Detect which cell encompasses the target text, then output its (X, Y) center coordinate. 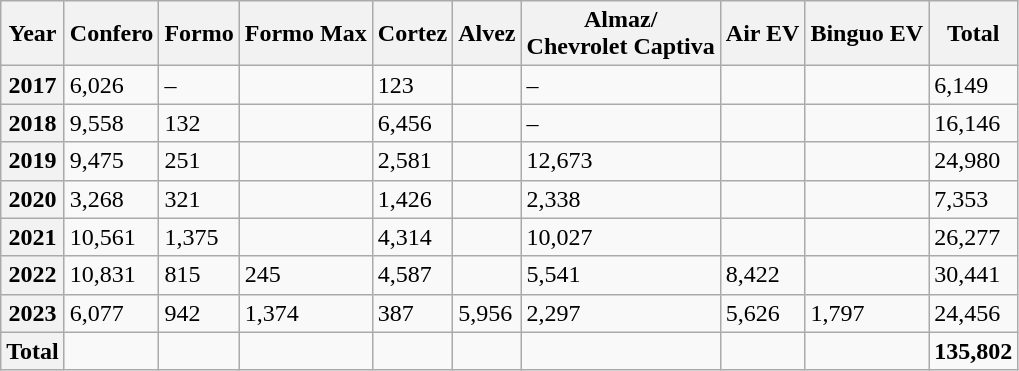
387 (412, 313)
942 (199, 313)
Alvez (487, 34)
9,475 (112, 161)
5,626 (762, 313)
Formo (199, 34)
4,314 (412, 237)
2,297 (620, 313)
4,587 (412, 275)
Cortez (412, 34)
Binguo EV (867, 34)
1,426 (412, 199)
9,558 (112, 123)
3,268 (112, 199)
6,026 (112, 85)
6,149 (974, 85)
6,456 (412, 123)
2,338 (620, 199)
16,146 (974, 123)
30,441 (974, 275)
2023 (33, 313)
2018 (33, 123)
10,027 (620, 237)
2017 (33, 85)
1,375 (199, 237)
10,831 (112, 275)
5,956 (487, 313)
245 (306, 275)
8,422 (762, 275)
1,797 (867, 313)
Confero (112, 34)
26,277 (974, 237)
321 (199, 199)
5,541 (620, 275)
7,353 (974, 199)
Formo Max (306, 34)
2021 (33, 237)
6,077 (112, 313)
123 (412, 85)
Year (33, 34)
12,673 (620, 161)
24,980 (974, 161)
1,374 (306, 313)
10,561 (112, 237)
815 (199, 275)
Air EV (762, 34)
2019 (33, 161)
132 (199, 123)
2020 (33, 199)
Almaz/Chevrolet Captiva (620, 34)
24,456 (974, 313)
135,802 (974, 351)
251 (199, 161)
2022 (33, 275)
2,581 (412, 161)
